Determine the [X, Y] coordinate at the center of the cell enclosing the given text.  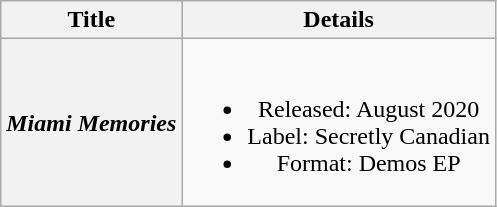
Title [92, 20]
Details [339, 20]
Released: August 2020Label: Secretly CanadianFormat: Demos EP [339, 122]
Miami Memories [92, 122]
